Extract the (X, Y) coordinate from the center of the cell holding the provided text.  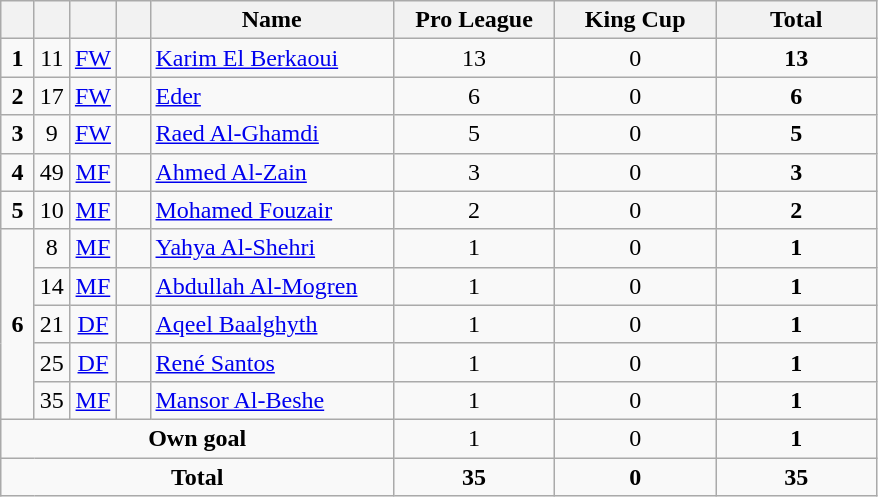
Raed Al-Ghamdi (272, 134)
René Santos (272, 362)
10 (52, 210)
49 (52, 172)
14 (52, 286)
25 (52, 362)
17 (52, 96)
11 (52, 58)
4 (18, 172)
Pro League (474, 20)
Mansor Al-Beshe (272, 400)
Mohamed Fouzair (272, 210)
Name (272, 20)
21 (52, 324)
Ahmed Al-Zain (272, 172)
Aqeel Baalghyth (272, 324)
Yahya Al-Shehri (272, 248)
8 (52, 248)
Karim El Berkaoui (272, 58)
9 (52, 134)
Eder (272, 96)
King Cup (636, 20)
Own goal (198, 438)
Abdullah Al-Mogren (272, 286)
